Extract the (x, y) coordinate from the center of the cell holding the provided text.  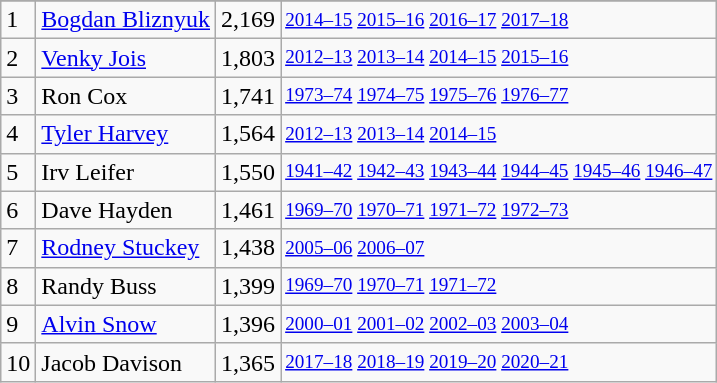
2014–15 2015–16 2016–17 2017–18 (499, 20)
Ron Cox (126, 96)
1,741 (248, 96)
1 (18, 20)
7 (18, 248)
1973–74 1974–75 1975–76 1976–77 (499, 96)
8 (18, 286)
2012–13 2013–14 2014–15 2015–16 (499, 58)
1969–70 1970–71 1971–72 (499, 286)
1941–42 1942–43 1943–44 1944–45 1945–46 1946–47 (499, 172)
1969–70 1970–71 1971–72 1972–73 (499, 210)
1,803 (248, 58)
Tyler Harvey (126, 134)
Venky Jois (126, 58)
3 (18, 96)
1,396 (248, 324)
2017–18 2018–19 2019–20 2020–21 (499, 362)
Irv Leifer (126, 172)
2 (18, 58)
1,438 (248, 248)
Rodney Stuckey (126, 248)
2,169 (248, 20)
5 (18, 172)
2000–01 2001–02 2002–03 2003–04 (499, 324)
2012–13 2013–14 2014–15 (499, 134)
Randy Buss (126, 286)
6 (18, 210)
Dave Hayden (126, 210)
2005–06 2006–07 (499, 248)
1,461 (248, 210)
Bogdan Bliznyuk (126, 20)
4 (18, 134)
10 (18, 362)
1,550 (248, 172)
9 (18, 324)
1,365 (248, 362)
1,399 (248, 286)
Jacob Davison (126, 362)
1,564 (248, 134)
Alvin Snow (126, 324)
